Identify which cell holds the provided text, then report its [X, Y] central coordinate. 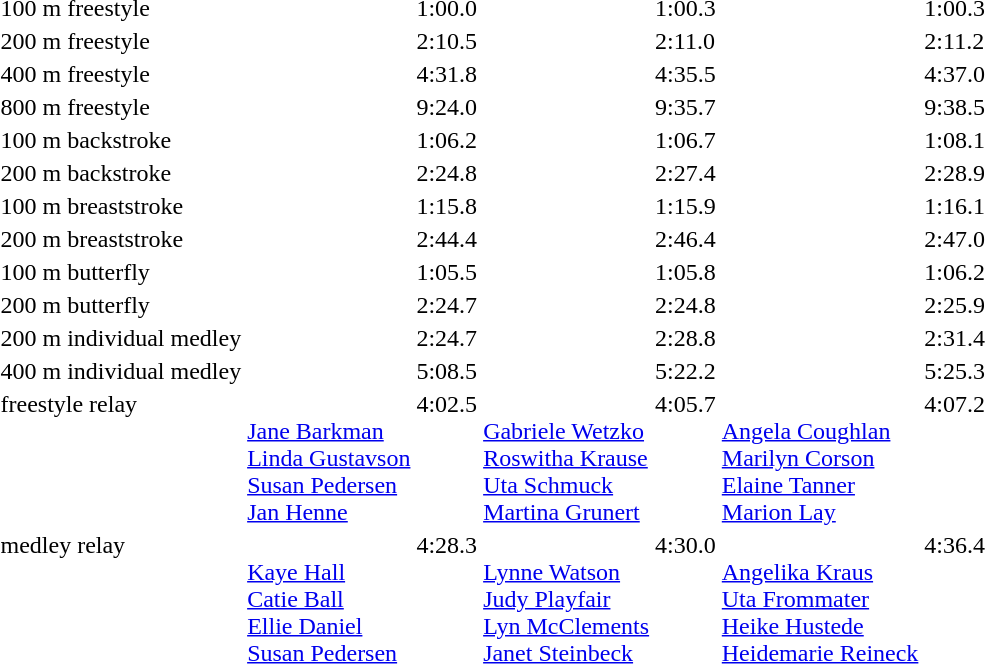
Gabriele WetzkoRoswitha KrauseUta SchmuckMartina Grunert [566, 458]
5:22.2 [686, 371]
4:02.5 [447, 458]
1:15.9 [686, 206]
2:28.8 [686, 338]
1:15.8 [447, 206]
4:35.5 [686, 74]
2:46.4 [686, 239]
4:05.7 [686, 458]
1:06.2 [447, 140]
2:11.0 [686, 41]
1:05.8 [686, 272]
Angela CoughlanMarilyn CorsonElaine TannerMarion Lay [820, 458]
2:44.4 [447, 239]
Jane BarkmanLinda GustavsonSusan PedersenJan Henne [329, 458]
5:08.5 [447, 371]
2:10.5 [447, 41]
9:35.7 [686, 107]
9:24.0 [447, 107]
2:27.4 [686, 173]
4:31.8 [447, 74]
1:05.5 [447, 272]
1:06.7 [686, 140]
